Find where the given text appears and provide that cell's center as (X, Y) coordinate. 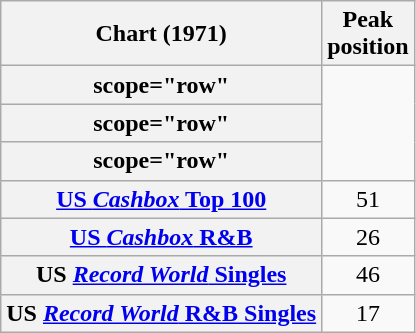
Peakposition (368, 34)
US Record World R&B Singles (162, 313)
51 (368, 199)
26 (368, 237)
US Record World Singles (162, 275)
Chart (1971) (162, 34)
46 (368, 275)
17 (368, 313)
US Cashbox Top 100 (162, 199)
US Cashbox R&B (162, 237)
